Return [X, Y] of the center of cell containing provided text 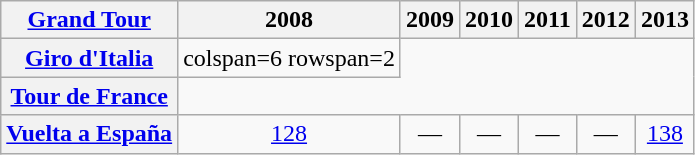
2011 [548, 20]
Giro d'Italia [90, 58]
2009 [430, 20]
2013 [664, 20]
Tour de France [90, 96]
2012 [606, 20]
Grand Tour [90, 20]
2010 [488, 20]
2008 [290, 20]
128 [290, 134]
colspan=6 rowspan=2 [290, 58]
138 [664, 134]
Vuelta a España [90, 134]
